Determine the [x, y] coordinate at the center of the cell enclosing the given text.  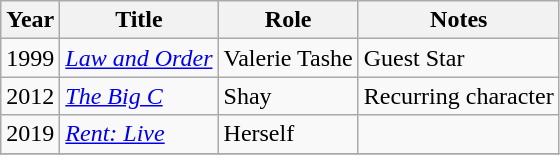
Herself [288, 134]
Year [30, 20]
The Big C [139, 96]
2012 [30, 96]
Law and Order [139, 58]
Role [288, 20]
1999 [30, 58]
Recurring character [458, 96]
2019 [30, 134]
Rent: Live [139, 134]
Notes [458, 20]
Shay [288, 96]
Valerie Tashe [288, 58]
Title [139, 20]
Guest Star [458, 58]
